Extract the (x, y) coordinate from the center of the cell holding the provided text.  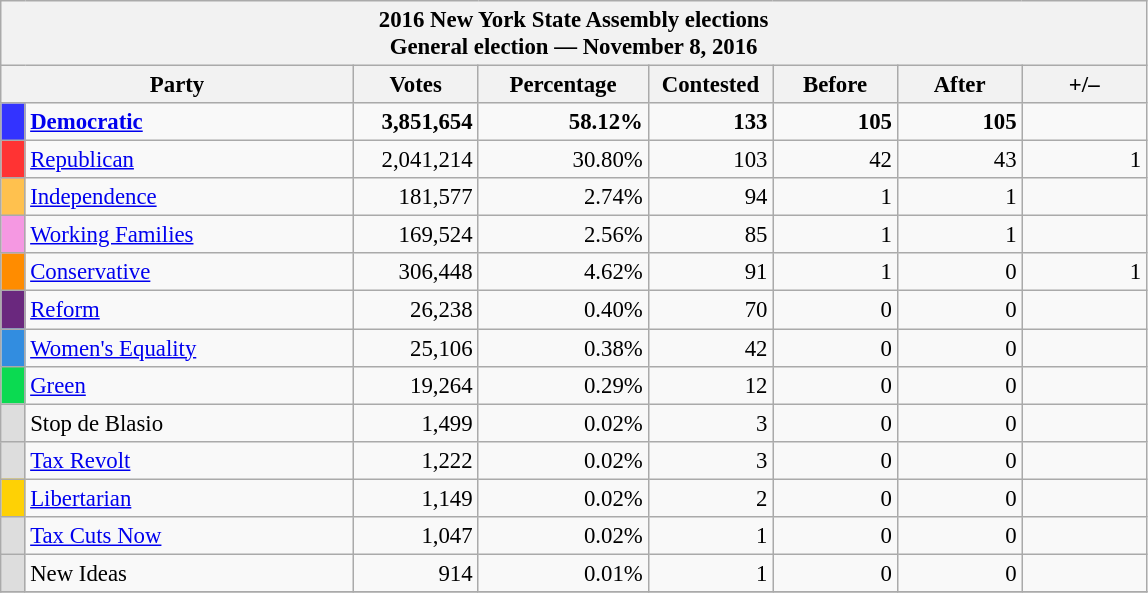
Women's Equality (189, 348)
91 (710, 273)
0.29% (563, 385)
2016 New York State Assembly electionsGeneral election — November 8, 2016 (574, 34)
25,106 (416, 348)
Party (178, 85)
1,499 (416, 423)
26,238 (416, 310)
43 (960, 160)
After (960, 85)
Democratic (189, 122)
70 (710, 310)
4.62% (563, 273)
169,524 (416, 235)
Before (836, 85)
2 (710, 498)
1,149 (416, 498)
Republican (189, 160)
Independence (189, 197)
Tax Revolt (189, 460)
Libertarian (189, 498)
Votes (416, 85)
Reform (189, 310)
181,577 (416, 197)
85 (710, 235)
58.12% (563, 122)
914 (416, 573)
0.40% (563, 310)
Green (189, 385)
1,047 (416, 536)
2.56% (563, 235)
306,448 (416, 273)
0.38% (563, 348)
New Ideas (189, 573)
Stop de Blasio (189, 423)
3,851,654 (416, 122)
Conservative (189, 273)
1,222 (416, 460)
+/– (1084, 85)
Percentage (563, 85)
30.80% (563, 160)
94 (710, 197)
Contested (710, 85)
Working Families (189, 235)
Tax Cuts Now (189, 536)
0.01% (563, 573)
12 (710, 385)
133 (710, 122)
2.74% (563, 197)
103 (710, 160)
2,041,214 (416, 160)
19,264 (416, 385)
